Determine the [x, y] coordinate at the center of the cell enclosing the given text.  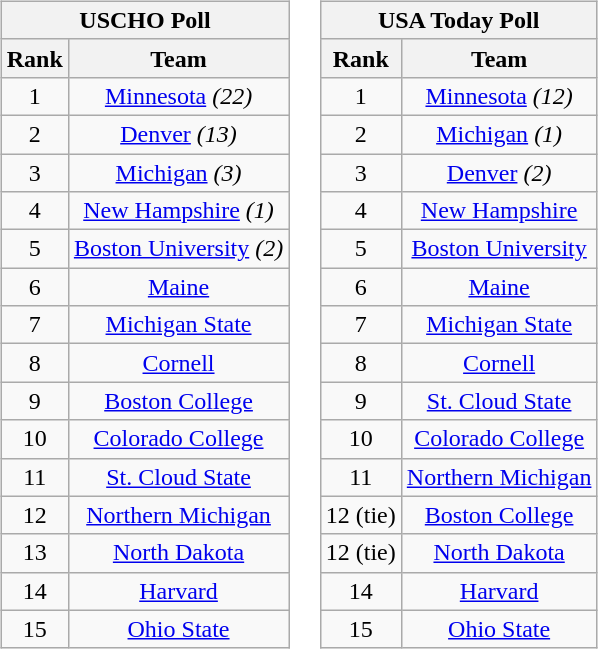
Denver (2) [499, 173]
Boston University (2) [178, 249]
Minnesota (12) [499, 96]
New Hampshire [499, 211]
Michigan (1) [499, 134]
13 [34, 553]
Minnesota (22) [178, 96]
Michigan (3) [178, 173]
Denver (13) [178, 134]
USCHO Poll [144, 20]
Boston University [499, 249]
12 [34, 515]
New Hampshire (1) [178, 211]
USA Today Poll [458, 20]
